Search for the cell housing the specified text and yield its [X, Y] center coordinate. 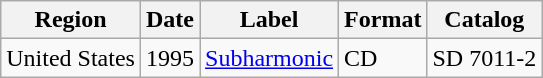
Catalog [484, 20]
Region [71, 20]
1995 [170, 58]
Format [383, 20]
Label [270, 20]
SD 7011-2 [484, 58]
CD [383, 58]
United States [71, 58]
Date [170, 20]
Subharmonic [270, 58]
